Locate the cell with the specified text and output its [x, y] center coordinate. 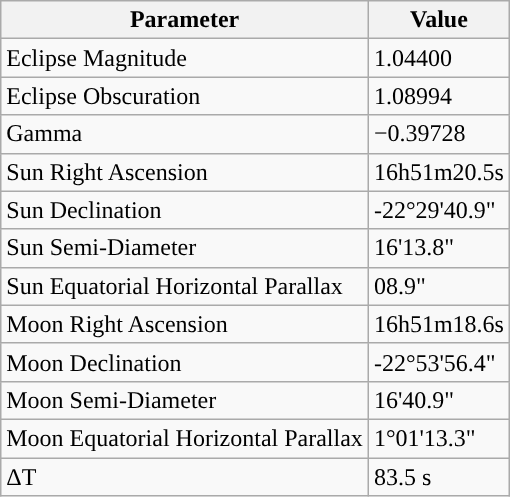
-22°53'56.4" [438, 362]
ΔT [185, 477]
1°01'13.3" [438, 438]
Sun Equatorial Horizontal Parallax [185, 286]
Moon Declination [185, 362]
Eclipse Magnitude [185, 58]
Gamma [185, 134]
16h51m18.6s [438, 324]
−0.39728 [438, 134]
Sun Declination [185, 210]
1.08994 [438, 96]
Moon Semi-Diameter [185, 400]
83.5 s [438, 477]
Sun Right Ascension [185, 172]
16h51m20.5s [438, 172]
Moon Right Ascension [185, 324]
16'13.8" [438, 248]
1.04400 [438, 58]
Sun Semi-Diameter [185, 248]
08.9" [438, 286]
Value [438, 20]
16'40.9" [438, 400]
Moon Equatorial Horizontal Parallax [185, 438]
Eclipse Obscuration [185, 96]
-22°29'40.9" [438, 210]
Parameter [185, 20]
